Return the (x, y) coordinate for the center point of the cell that contains the specified text.  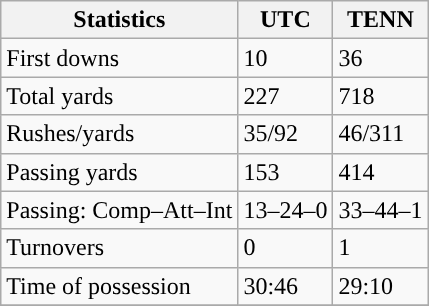
414 (380, 172)
33–44–1 (380, 210)
Turnovers (120, 248)
Total yards (120, 96)
718 (380, 96)
10 (286, 58)
First downs (120, 58)
Passing: Comp–Att–Int (120, 210)
13–24–0 (286, 210)
30:46 (286, 286)
153 (286, 172)
36 (380, 58)
46/311 (380, 134)
227 (286, 96)
35/92 (286, 134)
UTC (286, 20)
Time of possession (120, 286)
TENN (380, 20)
29:10 (380, 286)
Statistics (120, 20)
0 (286, 248)
1 (380, 248)
Rushes/yards (120, 134)
Passing yards (120, 172)
